Output the [X, Y] coordinate of the center of the cell containing the given text.  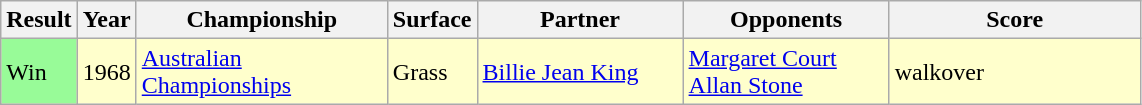
Billie Jean King [580, 72]
Grass [432, 72]
Surface [432, 20]
Result [39, 20]
Year [106, 20]
Score [1014, 20]
Margaret Court Allan Stone [786, 72]
walkover [1014, 72]
1968 [106, 72]
Australian Championships [262, 72]
Partner [580, 20]
Win [39, 72]
Opponents [786, 20]
Championship [262, 20]
